Identify which cell holds the provided text, then report its (x, y) central coordinate. 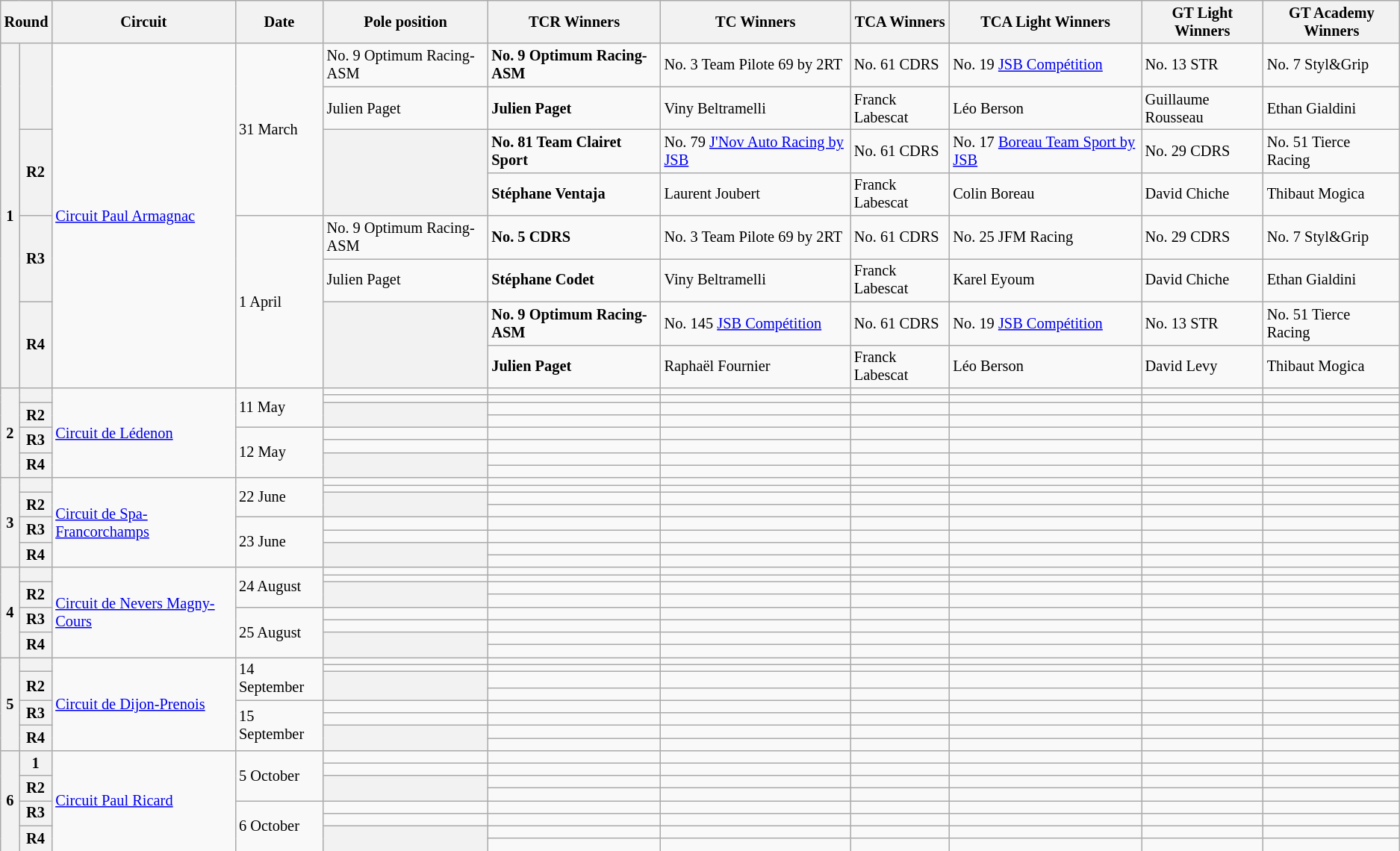
No. 17 Boreau Team Sport by JSB (1045, 151)
23 June (279, 542)
12 May (279, 452)
GT Light Winners (1202, 22)
24 August (279, 587)
Circuit (143, 22)
6 October (279, 826)
No. 81 Team Clairet Sport (573, 151)
1 April (279, 302)
GT Academy Winners (1332, 22)
Circuit de Lédenon (143, 432)
TCR Winners (573, 22)
Guillaume Rousseau (1202, 108)
No. 145 JSB Compétition (756, 323)
No. 5 CDRS (573, 237)
Karel Eyoum (1045, 280)
Pole position (406, 22)
31 March (279, 130)
Round (27, 22)
TC Winners (756, 22)
25 August (279, 632)
2 (10, 432)
Raphaël Fournier (756, 367)
TCA Winners (900, 22)
Circuit de Nevers Magny-Cours (143, 612)
No. 79 J'Nov Auto Racing by JSB (756, 151)
4 (10, 612)
14 September (279, 679)
Stéphane Ventaja (573, 194)
6 (10, 800)
Circuit Paul Ricard (143, 800)
No. 25 JFM Racing (1045, 237)
David Levy (1202, 367)
11 May (279, 408)
15 September (279, 726)
Circuit de Dijon-Prenois (143, 703)
Laurent Joubert (756, 194)
Stéphane Codet (573, 280)
5 October (279, 775)
TCA Light Winners (1045, 22)
Circuit de Spa-Francorchamps (143, 523)
5 (10, 703)
22 June (279, 497)
Colin Boreau (1045, 194)
Circuit Paul Armagnac (143, 215)
Date (279, 22)
3 (10, 523)
